Identify which cell holds the provided text, then report its [X, Y] central coordinate. 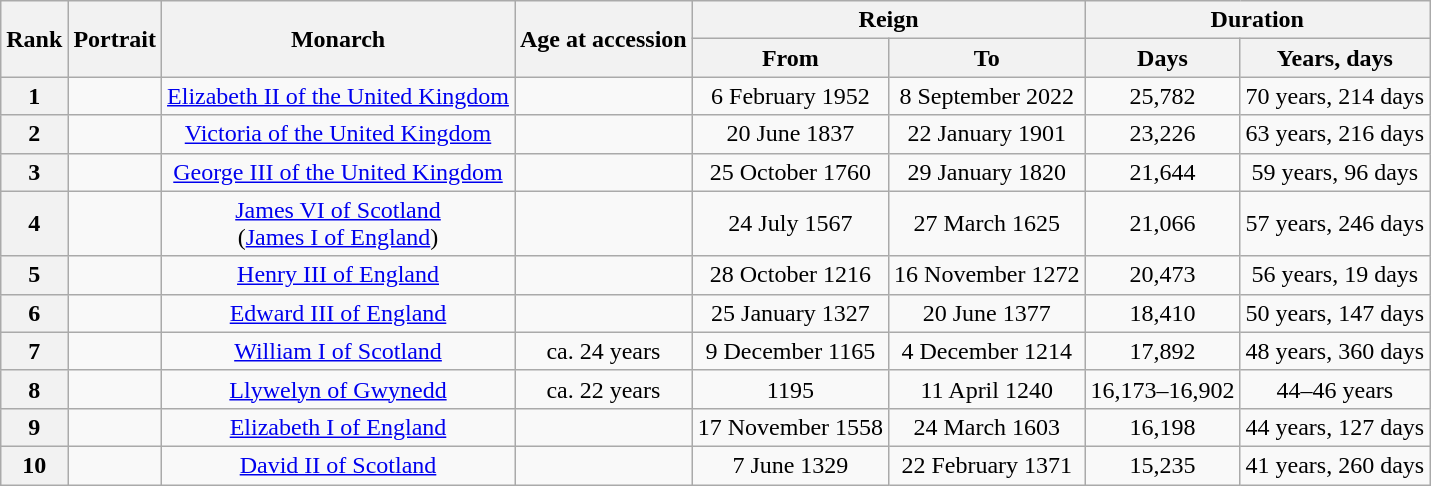
Days [1162, 58]
Henry III of England [338, 275]
Llywelyn of Gwynedd [338, 389]
1 [34, 96]
ca. 22 years [603, 389]
28 October 1216 [790, 275]
25 October 1760 [790, 172]
17 November 1558 [790, 427]
9 [34, 427]
4 December 1214 [987, 351]
70 years, 214 days [1335, 96]
William I of Scotland [338, 351]
Victoria of the United Kingdom [338, 134]
David II of Scotland [338, 465]
59 years, 96 days [1335, 172]
50 years, 147 days [1335, 313]
James VI of Scotland(James I of England) [338, 224]
23,226 [1162, 134]
Age at accession [603, 39]
63 years, 216 days [1335, 134]
25,782 [1162, 96]
ca. 24 years [603, 351]
7 [34, 351]
1195 [790, 389]
24 July 1567 [790, 224]
17,892 [1162, 351]
21,066 [1162, 224]
5 [34, 275]
6 [34, 313]
Elizabeth II of the United Kingdom [338, 96]
Rank [34, 39]
8 September 2022 [987, 96]
Duration [1258, 20]
16 November 1272 [987, 275]
24 March 1603 [987, 427]
Reign [888, 20]
22 February 1371 [987, 465]
4 [34, 224]
20 June 1377 [987, 313]
44–46 years [1335, 389]
57 years, 246 days [1335, 224]
16,173–16,902 [1162, 389]
To [987, 58]
From [790, 58]
29 January 1820 [987, 172]
Portrait [115, 39]
9 December 1165 [790, 351]
27 March 1625 [987, 224]
6 February 1952 [790, 96]
20,473 [1162, 275]
7 June 1329 [790, 465]
15,235 [1162, 465]
11 April 1240 [987, 389]
Years, days [1335, 58]
Monarch [338, 39]
41 years, 260 days [1335, 465]
21,644 [1162, 172]
8 [34, 389]
3 [34, 172]
2 [34, 134]
10 [34, 465]
George III of the United Kingdom [338, 172]
16,198 [1162, 427]
18,410 [1162, 313]
Edward III of England [338, 313]
48 years, 360 days [1335, 351]
25 January 1327 [790, 313]
Elizabeth I of England [338, 427]
44 years, 127 days [1335, 427]
56 years, 19 days [1335, 275]
20 June 1837 [790, 134]
22 January 1901 [987, 134]
